From the cell containing the given text, extract its center point as (x, y) coordinate. 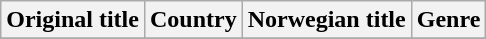
Country (193, 20)
Norwegian title (326, 20)
Genre (448, 20)
Original title (73, 20)
